Pinpoint the cell where the given text exists, returning its (x, y) midpoint coordinate. 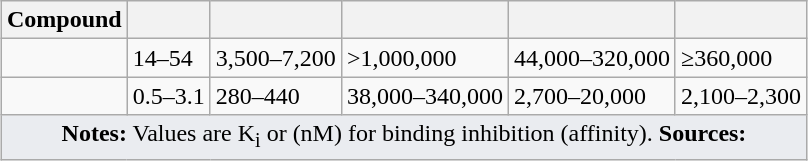
2,700–20,000 (592, 96)
0.5–3.1 (168, 96)
3,500–7,200 (276, 58)
44,000–320,000 (592, 58)
38,000–340,000 (424, 96)
280–440 (276, 96)
≥360,000 (740, 58)
Notes: Values are Ki or (nM) for binding inhibition (affinity). Sources: (404, 137)
14–54 (168, 58)
>1,000,000 (424, 58)
Compound (64, 20)
2,100–2,300 (740, 96)
